Scan for the cell matching the given text and deliver its [x, y] coordinate at center. 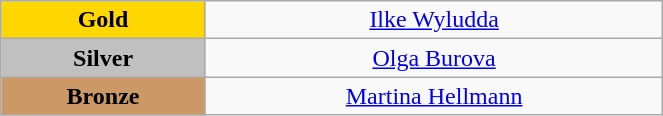
Gold [104, 20]
Bronze [104, 96]
Olga Burova [434, 58]
Silver [104, 58]
Ilke Wyludda [434, 20]
Martina Hellmann [434, 96]
